Extract the [x, y] coordinate from the center of the cell holding the provided text.  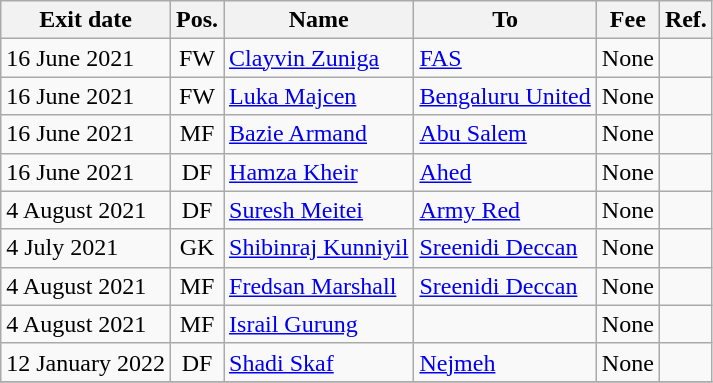
Clayvin Zuniga [319, 58]
Shadi Skaf [319, 362]
Abu Salem [505, 134]
Fredsan Marshall [319, 286]
Shibinraj Kunniyil [319, 248]
To [505, 20]
GK [196, 248]
Fee [628, 20]
12 January 2022 [86, 362]
Nejmeh [505, 362]
Bazie Armand [319, 134]
4 July 2021 [86, 248]
Suresh Meitei [319, 210]
Bengaluru United [505, 96]
Israil Gurung [319, 324]
Pos. [196, 20]
Exit date [86, 20]
Ref. [686, 20]
FAS [505, 58]
Ahed [505, 172]
Army Red [505, 210]
Luka Majcen [319, 96]
Name [319, 20]
Hamza Kheir [319, 172]
